Locate the cell with the specified text and output its [x, y] center coordinate. 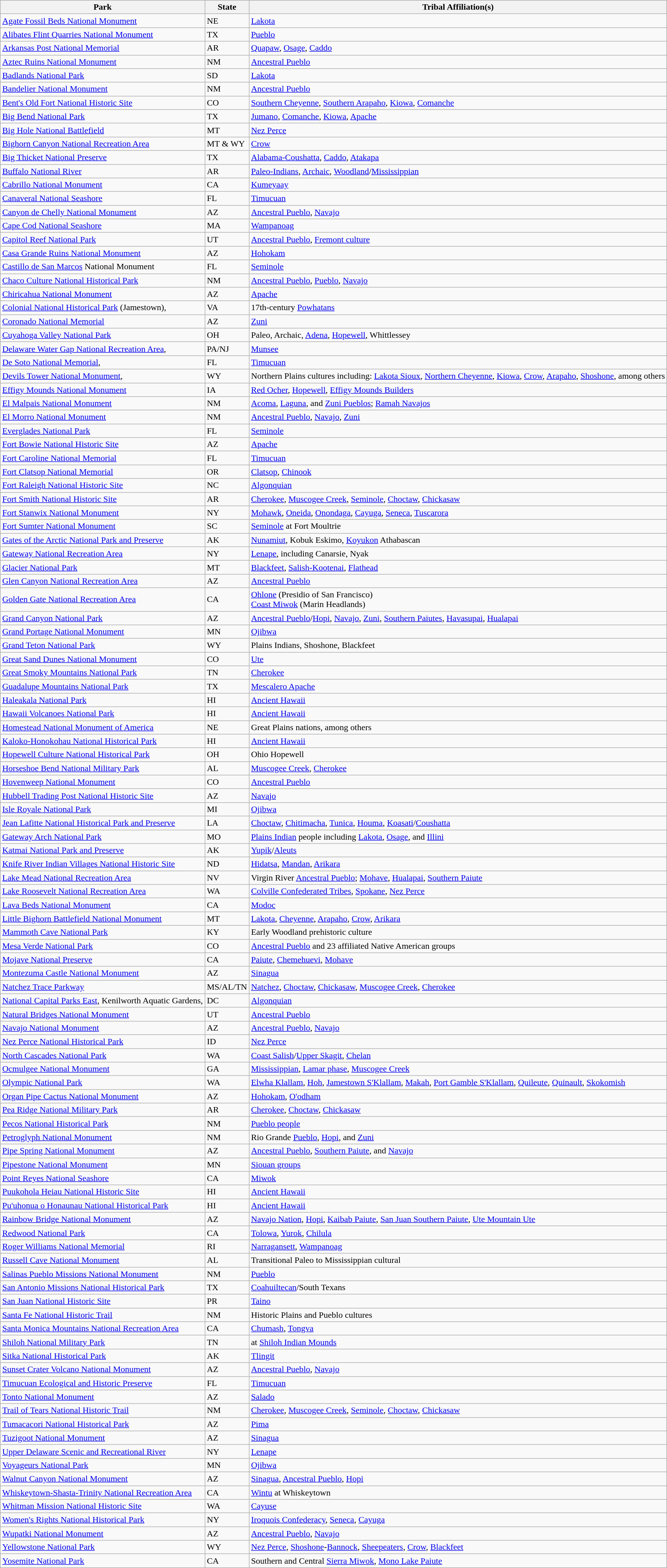
SC [227, 526]
MI [227, 809]
Fort Sumter National Monument [103, 526]
Park [103, 7]
Hidatsa, Mandan, Arikara [458, 864]
Effigy Mounds National Monument [103, 389]
Ancestral Pueblo, Fremont culture [458, 239]
VA [227, 308]
El Malpais National Monument [103, 403]
Mesa Verde National Park [103, 946]
Wampanoag [458, 226]
Wintu at Whiskeytown [458, 1492]
Pecos National Historical Park [103, 1124]
San Juan National Historic Site [103, 1301]
Crow [458, 144]
Glen Canyon National Recreation Area [103, 581]
Plains Indian people including Lakota, Osage, and Illini [458, 837]
KY [227, 932]
Taino [458, 1301]
Delaware Water Gap National Recreation Area, [103, 349]
Great Plains nations, among others [458, 727]
Lenape, including Canarsie, Nyak [458, 554]
Navajo [458, 795]
Guadalupe Mountains National Park [103, 686]
Timucuan Ecological and Historic Preserve [103, 1383]
Salado [458, 1397]
Tonto National Monument [103, 1397]
Ancestral Pueblo, Navajo, Zuni [458, 417]
Shiloh National Military Park [103, 1342]
Elwha Klallam, Hoh, Jamestown S'Klallam, Makah, Port Gamble S'Klallam, Quileute, Quinault, Skokomish [458, 1083]
SD [227, 75]
Sitka National Historical Park [103, 1356]
Ancestral Pueblo, Southern Paiute, and Navajo [458, 1151]
Ocmulgee National Monument [103, 1069]
Navajo National Monument [103, 1028]
Arkansas Post National Memorial [103, 48]
Nez Perce National Historical Park [103, 1041]
Cherokee, Choctaw, Chickasaw [458, 1110]
at Shiloh Indian Mounds [458, 1342]
Cayuse [458, 1506]
Santa Fe National Historic Trail [103, 1315]
Whitman Mission National Historic Site [103, 1506]
Big Hole National Battlefield [103, 130]
Chiricahua National Monument [103, 294]
Big Thicket National Preserve [103, 157]
Walnut Canyon National Monument [103, 1479]
Wupatki National Monument [103, 1534]
Ancestral Pueblo and 23 affiliated Native American groups [458, 946]
Yosemite National Park [103, 1561]
Grand Teton National Park [103, 645]
Katmai National Park and Preserve [103, 850]
Cuyahoga Valley National Park [103, 335]
Voyageurs National Park [103, 1465]
Great Smoky Mountains National Park [103, 673]
Navajo Nation, Hopi, Kaibab Paiute, San Juan Southern Paiute, Ute Mountain Ute [458, 1219]
Organ Pipe Cactus National Monument [103, 1096]
Natchez Trace Parkway [103, 987]
Sunset Crater Volcano National Monument [103, 1369]
Gates of the Arctic National Park and Preserve [103, 540]
IA [227, 389]
Coahuiltecan/South Texans [458, 1288]
Bighorn Canyon National Recreation Area [103, 144]
Pueblo people [458, 1124]
Tlingit [458, 1356]
Miwok [458, 1178]
North Cascades National Park [103, 1055]
Acoma, Laguna, and Zuni Pueblos; Ramah Navajos [458, 403]
Munsee [458, 349]
NV [227, 878]
Pu'uhonua o Honaunau National Historical Park [103, 1205]
Rainbow Bridge National Monument [103, 1219]
Fort Clatsop National Memorial [103, 472]
Badlands National Park [103, 75]
Siouan groups [458, 1165]
Rio Grande Pueblo, Hopi, and Zuni [458, 1137]
Golden Gate National Recreation Area [103, 599]
Pipestone National Monument [103, 1165]
Tuzigoot National Monument [103, 1438]
Tribal Affiliation(s) [458, 7]
Iroquois Confederacy, Seneca, Cayuga [458, 1520]
NC [227, 485]
El Morro National Monument [103, 417]
MT & WY [227, 144]
Fort Smith National Historic Site [103, 499]
Devils Tower National Monument, [103, 376]
Chumash, Tongva [458, 1329]
Modoc [458, 905]
Pima [458, 1424]
Hohokam [458, 253]
Hovenweep National Monument [103, 782]
Kumeyaay [458, 185]
Isle Royale National Park [103, 809]
Cape Cod National Seashore [103, 226]
Lakota, Cheyenne, Arapaho, Crow, Arikara [458, 919]
Tumacacori National Historical Park [103, 1424]
Clatsop, Chinook [458, 472]
Southern Cheyenne, Southern Arapaho, Kiowa, Comanche [458, 103]
Agate Fossil Beds National Monument [103, 21]
Narragansett, Wampanoag [458, 1246]
Upper Delaware Scenic and Recreational River [103, 1451]
Seminole at Fort Moultrie [458, 526]
Fort Caroline National Memorial [103, 458]
Big Bend National Park [103, 116]
Kaloko-Honokohau National Historical Park [103, 741]
OR [227, 472]
PA/NJ [227, 349]
Whiskeytown-Shasta-Trinity National Recreation Area [103, 1492]
Grand Portage National Monument [103, 632]
Bandelier National Monument [103, 89]
Plains Indians, Shoshone, Blackfeet [458, 645]
Blackfeet, Salish-Kootenai, Flathead [458, 567]
Russell Cave National Monument [103, 1260]
Petroglyph National Monument [103, 1137]
Pea Ridge National Military Park [103, 1110]
Nunamiut, Kobuk Eskimo, Koyukon Athabascan [458, 540]
ID [227, 1041]
De Soto National Memorial, [103, 362]
Early Woodland prehistoric culture [458, 932]
Muscogee Creek, Cherokee [458, 768]
Zuni [458, 321]
Mammoth Cave National Park [103, 932]
PR [227, 1301]
Paiute, Chemehuevi, Mohave [458, 960]
Buffalo National River [103, 171]
Ancestral Pueblo/Hopi, Navajo, Zuni, Southern Paiutes, Havasupai, Hualapai [458, 618]
Roger Williams National Memorial [103, 1246]
Alabama-Coushatta, Caddo, Atakapa [458, 157]
Paleo, Archaic, Adena, Hopewell, Whittlessey [458, 335]
Puukohola Heiau National Historic Site [103, 1192]
Grand Canyon National Park [103, 618]
Pipe Spring National Monument [103, 1151]
Fort Raleigh National Historic Site [103, 485]
Glacier National Park [103, 567]
Alibates Flint Quarries National Monument [103, 34]
Paleo-Indians, Archaic, Woodland/Mississippian [458, 171]
Mojave National Preserve [103, 960]
Lake Roosevelt National Recreation Area [103, 891]
Canyon de Chelly National Monument [103, 212]
Sinagua, Ancestral Pueblo, Hopi [458, 1479]
Fort Stanwix National Monument [103, 513]
Casa Grande Ruins National Monument [103, 253]
Hohokam, O'odham [458, 1096]
Santa Monica Mountains National Recreation Area [103, 1329]
Colonial National Historical Park (Jamestown), [103, 308]
Aztec Ruins National Monument [103, 62]
Castillo de San Marcos National Monument [103, 267]
Canaveral National Seashore [103, 199]
Coronado National Memorial [103, 321]
Chaco Culture National Historical Park [103, 280]
Mescalero Apache [458, 686]
Natchez, Choctaw, Chickasaw, Muscogee Creek, Cherokee [458, 987]
San Antonio Missions National Historical Park [103, 1288]
GA [227, 1069]
Ute [458, 659]
Everglades National Park [103, 431]
Virgin River Ancestral Pueblo; Mohave, Hualapai, Southern Paiute [458, 878]
Coast Salish/Upper Skagit, Chelan [458, 1055]
Point Reyes National Seashore [103, 1178]
Gateway National Recreation Area [103, 554]
Mississippian, Lamar phase, Muscogee Creek [458, 1069]
MS/AL/TN [227, 987]
Lenape [458, 1451]
Lake Mead National Recreation Area [103, 878]
Haleakala National Park [103, 700]
Capitol Reef National Park [103, 239]
Jumano, Comanche, Kiowa, Apache [458, 116]
Jean Lafitte National Historical Park and Preserve [103, 823]
Horseshoe Bend National Military Park [103, 768]
MA [227, 226]
Hawaii Volcanoes National Park [103, 714]
Cabrillo National Monument [103, 185]
Olympic National Park [103, 1083]
Ohlone (Presidio of San Francisco)Coast Miwok (Marin Headlands) [458, 599]
Fort Bowie National Historic Site [103, 444]
Natural Bridges National Monument [103, 1014]
Transitional Paleo to Mississippian cultural [458, 1260]
Bent's Old Fort National Historic Site [103, 103]
Colville Confederated Tribes, Spokane, Nez Perce [458, 891]
National Capital Parks East, Kenilworth Aquatic Gardens, [103, 1000]
Southern and Central Sierra Miwok, Mono Lake Paiute [458, 1561]
Redwood National Park [103, 1233]
DC [227, 1000]
Great Sand Dunes National Monument [103, 659]
Mohawk, Oneida, Onondaga, Cayuga, Seneca, Tuscarora [458, 513]
Choctaw, Chitimacha, Tunica, Houma, Koasati/Coushatta [458, 823]
Cherokee [458, 673]
Yellowstone National Park [103, 1547]
Little Bighorn Battlefield National Monument [103, 919]
Gateway Arch National Park [103, 837]
Quapaw, Osage, Caddo [458, 48]
Trail of Tears National Historic Trail [103, 1410]
Homestead National Monument of America [103, 727]
Women's Rights National Historical Park [103, 1520]
Northern Plains cultures including: Lakota Sioux, Northern Cheyenne, Kiowa, Crow, Arapaho, Shoshone, among others [458, 376]
Yupik/Aleuts [458, 850]
ND [227, 864]
RI [227, 1246]
State [227, 7]
Red Ocher, Hopewell, Effigy Mounds Builders [458, 389]
17th-century Powhatans [458, 308]
Lava Beds National Monument [103, 905]
Ohio Hopewell [458, 755]
Ancestral Pueblo, Pueblo, Navajo [458, 280]
Salinas Pueblo Missions National Monument [103, 1274]
Hopewell Culture National Historical Park [103, 755]
Montezuma Castle National Monument [103, 973]
Nez Perce, Shoshone-Bannock, Sheepeaters, Crow, Blackfeet [458, 1547]
MO [227, 837]
Historic Plains and Pueblo cultures [458, 1315]
LA [227, 823]
Knife River Indian Villages National Historic Site [103, 864]
Tolowa, Yurok, Chilula [458, 1233]
Hubbell Trading Post National Historic Site [103, 795]
